Output the [X, Y] coordinate of the center of the cell containing the given text.  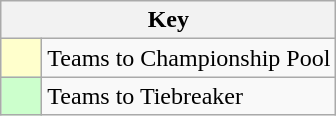
Teams to Tiebreaker [189, 96]
Teams to Championship Pool [189, 58]
Key [168, 20]
